Provide the (X, Y) coordinate of the cell's center where the given text is located.  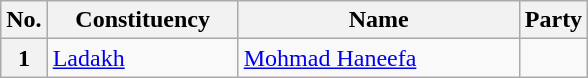
No. (24, 20)
Constituency (142, 20)
1 (24, 58)
Name (378, 20)
Mohmad Haneefa (378, 58)
Ladakh (142, 58)
Party (553, 20)
